From the cell containing the given text, extract its center point as (x, y) coordinate. 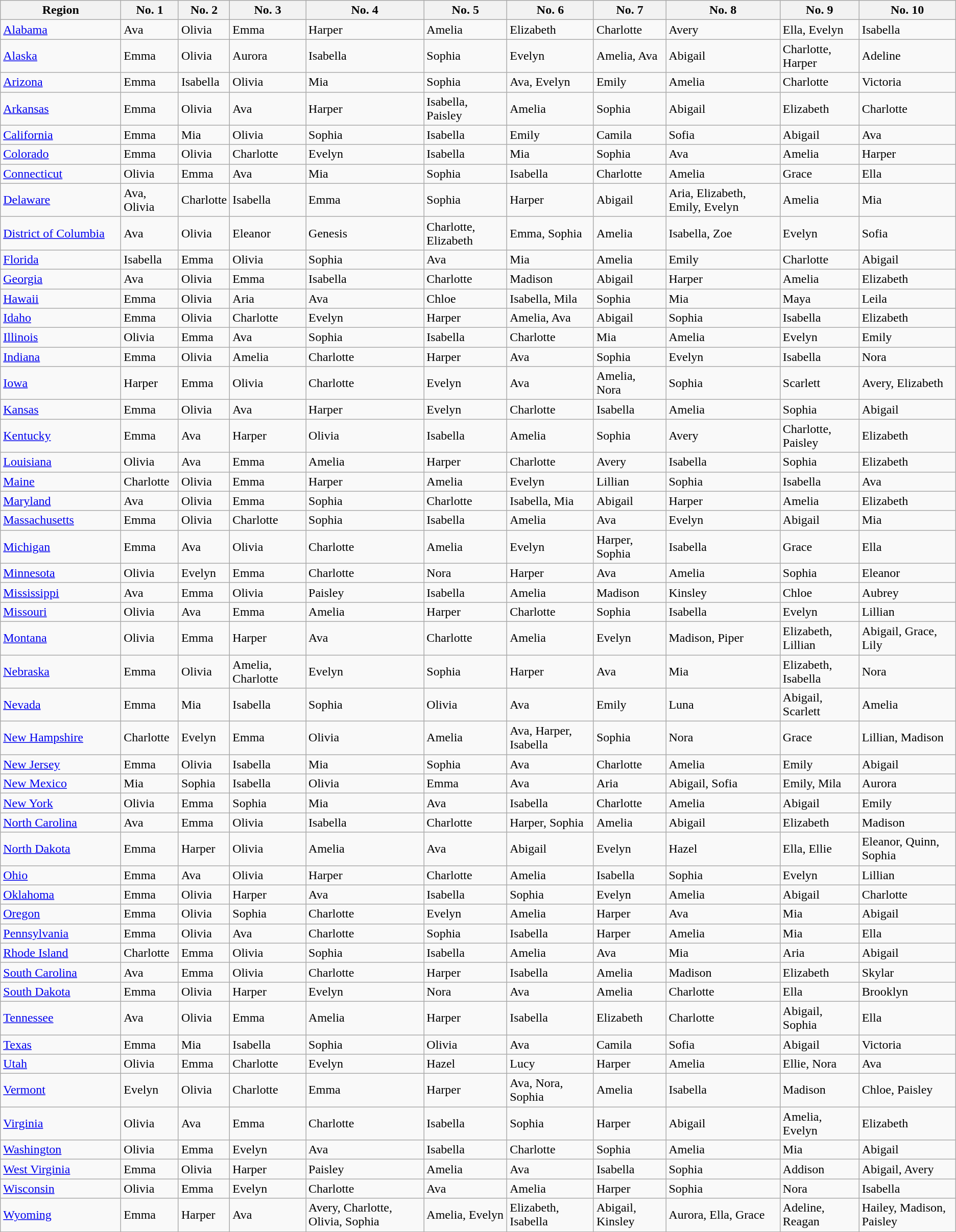
Avery, Charlotte, Olivia, Sophia (365, 1215)
Adeline, Reagan (819, 1215)
Kansas (61, 409)
New Jersey (61, 764)
Montana (61, 638)
South Dakota (61, 992)
Isabella, Paisley (466, 108)
North Dakota (61, 849)
Minnesota (61, 573)
Utah (61, 1064)
Ellie, Nora (819, 1064)
No. 3 (268, 10)
New York (61, 803)
Ella, Ellie (819, 849)
Luna (723, 705)
Alaska (61, 56)
Delaware (61, 200)
Kinsley (723, 592)
Charlotte, Harper (819, 56)
Isabella, Mia (551, 501)
New Hampshire (61, 738)
Alabama (61, 30)
Isabella, Mila (551, 299)
Aria, Elizabeth, Emily, Evelyn (723, 200)
Lillian, Madison (907, 738)
Abigail, Grace, Lily (907, 638)
Leila (907, 299)
Louisiana (61, 462)
No. 5 (466, 10)
Massachusetts (61, 520)
Vermont (61, 1091)
Washington (61, 1150)
Pennsylvania (61, 933)
Arkansas (61, 108)
Florida (61, 259)
No. 9 (819, 10)
Maya (819, 299)
South Carolina (61, 972)
Lucy (551, 1064)
Illinois (61, 337)
Wyoming (61, 1215)
Colorado (61, 154)
Abigail, Avery (907, 1169)
No. 4 (365, 10)
Skylar (907, 972)
Emma, Sophia (551, 233)
Madison, Piper (723, 638)
Ava, Evelyn (551, 82)
Elizabeth, Lillian (819, 638)
Scarlett (819, 383)
Region (61, 10)
Avery, Elizabeth (907, 383)
Wisconsin (61, 1189)
Charlotte, Paisley (819, 436)
Isabella, Zoe (723, 233)
Ava, Harper, Isabella (551, 738)
No. 2 (204, 10)
Georgia (61, 279)
Maine (61, 481)
Amelia, Nora (629, 383)
California (61, 135)
Abigail, Sofia (723, 784)
Brooklyn (907, 992)
Idaho (61, 318)
Charlotte, Elizabeth (466, 233)
Michigan (61, 546)
West Virginia (61, 1169)
Connecticut (61, 174)
Addison (819, 1169)
No. 8 (723, 10)
Ella, Evelyn (819, 30)
Nebraska (61, 671)
New Mexico (61, 784)
Oklahoma (61, 895)
Texas (61, 1044)
Abigail, Kinsley (629, 1215)
Abigail, Sophia (819, 1018)
Hawaii (61, 299)
Indiana (61, 357)
District of Columbia (61, 233)
No. 6 (551, 10)
Rhode Island (61, 953)
Iowa (61, 383)
Ava, Nora, Sophia (551, 1091)
North Carolina (61, 823)
No. 7 (629, 10)
Maryland (61, 501)
Chloe, Paisley (907, 1091)
Missouri (61, 612)
Eleanor, Quinn, Sophia (907, 849)
Oregon (61, 914)
Aubrey (907, 592)
Tennessee (61, 1018)
Hailey, Madison, Paisley (907, 1215)
No. 10 (907, 10)
Aurora, Ella, Grace (723, 1215)
Adeline (907, 56)
Ava, Olivia (150, 200)
Amelia, Charlotte (268, 671)
Emily, Mila (819, 784)
Abigail, Scarlett (819, 705)
No. 1 (150, 10)
Genesis (365, 233)
Arizona (61, 82)
Nevada (61, 705)
Kentucky (61, 436)
Ohio (61, 875)
Mississippi (61, 592)
Virginia (61, 1123)
